Pinpoint the cell where the given text exists, returning its (x, y) midpoint coordinate. 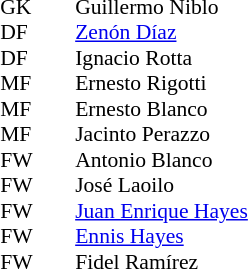
Juan Enrique Hayes (162, 211)
Jacinto Perazzo (162, 135)
Ignacio Rotta (162, 58)
Ennis Hayes (162, 237)
Ernesto Blanco (162, 109)
Antonio Blanco (162, 160)
José Laoilo (162, 185)
Zenón Díaz (162, 33)
Ernesto Rigotti (162, 83)
